Return the [X, Y] coordinate for the center point of the cell that contains the specified text.  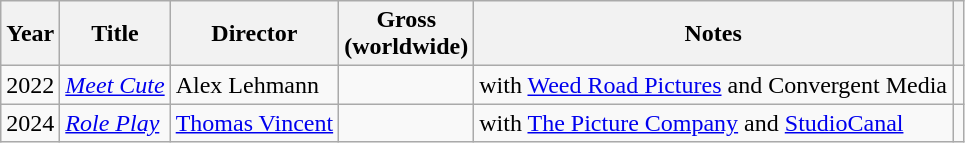
Meet Cute [115, 85]
Director [254, 34]
with Weed Road Pictures and Convergent Media [714, 85]
2022 [30, 85]
with The Picture Company and StudioCanal [714, 123]
2024 [30, 123]
Year [30, 34]
Alex Lehmann [254, 85]
Thomas Vincent [254, 123]
Title [115, 34]
Notes [714, 34]
Role Play [115, 123]
Gross(worldwide) [406, 34]
